Determine the [X, Y] coordinate at the center of the cell enclosing the given text.  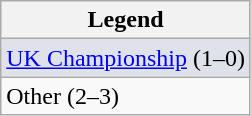
UK Championship (1–0) [126, 58]
Other (2–3) [126, 96]
Legend [126, 20]
